Search for the cell housing the specified text and yield its [X, Y] center coordinate. 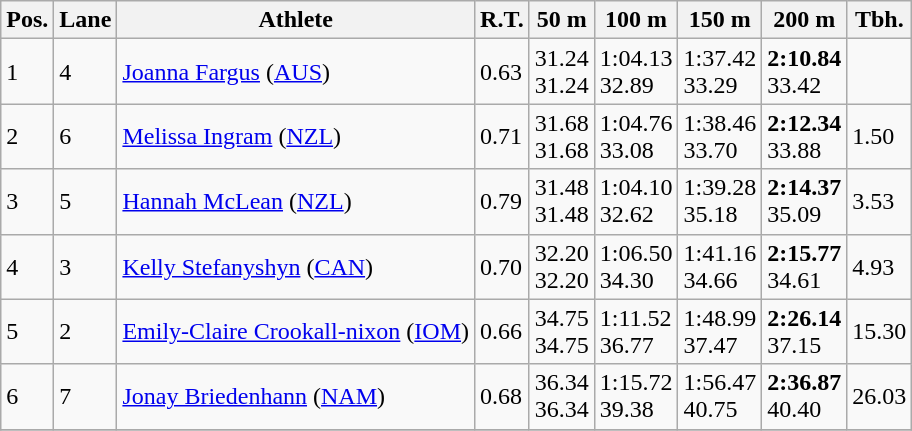
50 m [562, 20]
36.3436.34 [562, 396]
Joanna Fargus (AUS) [296, 72]
1:37.4233.29 [720, 72]
100 m [636, 20]
Jonay Briedenhann (NAM) [296, 396]
1:04.1332.89 [636, 72]
Melissa Ingram (NZL) [296, 136]
0.71 [502, 136]
Athlete [296, 20]
31.6831.68 [562, 136]
15.30 [880, 332]
26.03 [880, 396]
1:39.2835.18 [720, 202]
2:26.1437.15 [804, 332]
1:38.4633.70 [720, 136]
R.T. [502, 20]
Emily-Claire Crookall-nixon (IOM) [296, 332]
0.66 [502, 332]
2:14.3735.09 [804, 202]
2:36.8740.40 [804, 396]
32.2032.20 [562, 266]
1:04.7633.08 [636, 136]
0.63 [502, 72]
31.2431.24 [562, 72]
2:15.7734.61 [804, 266]
7 [86, 396]
1 [28, 72]
0.70 [502, 266]
1.50 [880, 136]
2:10.8433.42 [804, 72]
0.68 [502, 396]
1:04.1032.62 [636, 202]
31.4831.48 [562, 202]
0.79 [502, 202]
Lane [86, 20]
1:06.5034.30 [636, 266]
34.7534.75 [562, 332]
1:41.1634.66 [720, 266]
Hannah McLean (NZL) [296, 202]
1:11.5236.77 [636, 332]
1:56.4740.75 [720, 396]
1:48.9937.47 [720, 332]
Kelly Stefanyshyn (CAN) [296, 266]
1:15.7239.38 [636, 396]
3.53 [880, 202]
4.93 [880, 266]
200 m [804, 20]
150 m [720, 20]
Tbh. [880, 20]
2:12.3433.88 [804, 136]
Pos. [28, 20]
